Return (x, y) of the center of cell containing provided text 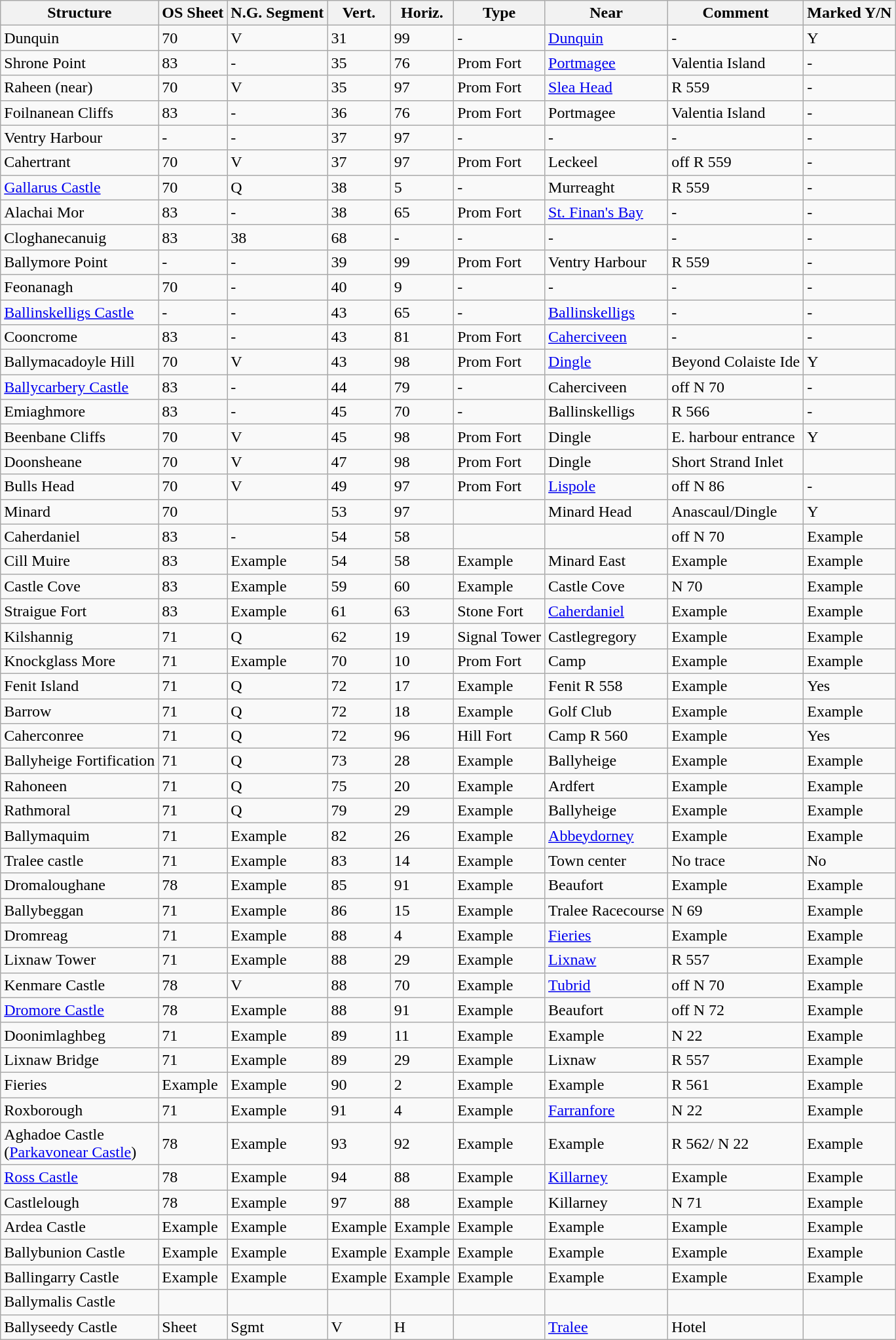
Barrow (80, 711)
Abbeydorney (607, 836)
R 562/ N 22 (736, 1144)
Raheen (near) (80, 88)
Dromore Castle (80, 1010)
Caherconree (80, 736)
28 (422, 761)
Ballymalis Castle (80, 1302)
Ballybunion Castle (80, 1252)
Sheet (193, 1327)
No trace (736, 861)
20 (422, 786)
36 (359, 113)
Comment (736, 13)
82 (359, 836)
Golf Club (607, 711)
Cahertrant (80, 162)
Feonanagh (80, 287)
Tralee castle (80, 861)
Ballingarry Castle (80, 1277)
Cill Muire (80, 561)
Ballycarbery Castle (80, 387)
Anascaul/Dingle (736, 512)
40 (359, 287)
Beenbane Cliffs (80, 437)
Shrone Point (80, 63)
off N 72 (736, 1010)
N.G. Segment (278, 13)
Fenit R 558 (607, 686)
Aghadoe Castle(Parkavonear Castle) (80, 1144)
Ballybeggan (80, 910)
Type (499, 13)
Knockglass More (80, 661)
Doonsheane (80, 462)
14 (422, 861)
Ballymore Point (80, 262)
Dromreag (80, 935)
73 (359, 761)
Ardea Castle (80, 1227)
Near (607, 13)
off R 559 (736, 162)
Ballymacadoyle Hill (80, 362)
Lispole (607, 487)
85 (359, 885)
Emiaghmore (80, 412)
75 (359, 786)
Signal Tower (499, 636)
No (849, 861)
60 (422, 586)
N 69 (736, 910)
49 (359, 487)
Beyond Colaiste Ide (736, 362)
Gallarus Castle (80, 187)
10 (422, 661)
18 (422, 711)
N 70 (736, 586)
63 (422, 611)
Dromaloughane (80, 885)
5 (422, 187)
Slea Head (607, 88)
Rahoneen (80, 786)
off N 86 (736, 487)
53 (359, 512)
Lixnaw Bridge (80, 1060)
9 (422, 287)
Lixnaw Tower (80, 960)
OS Sheet (193, 13)
Roxborough (80, 1110)
81 (422, 337)
61 (359, 611)
Hotel (736, 1327)
Rathmoral (80, 811)
Tralee (607, 1327)
Kilshannig (80, 636)
E. harbour entrance (736, 437)
Murreaght (607, 187)
92 (422, 1144)
Ross Castle (80, 1178)
62 (359, 636)
Bulls Head (80, 487)
Town center (607, 861)
Alachai Mor (80, 212)
R 566 (736, 412)
Structure (80, 13)
Castlegregory (607, 636)
Ballinskelligs Castle (80, 312)
Minard Head (607, 512)
26 (422, 836)
17 (422, 686)
Marked Y/N (849, 13)
93 (359, 1144)
94 (359, 1178)
Stone Fort (499, 611)
Leckeel (607, 162)
39 (359, 262)
11 (422, 1035)
Vert. (359, 13)
86 (359, 910)
Short Strand Inlet (736, 462)
Horiz. (422, 13)
Doonimlaghbeg (80, 1035)
Kenmare Castle (80, 985)
Castlelough (80, 1202)
Ballymaquim (80, 836)
Ardfert (607, 786)
H (422, 1327)
47 (359, 462)
Farranfore (607, 1110)
R 561 (736, 1085)
St. Finan's Bay (607, 212)
31 (359, 38)
2 (422, 1085)
Fenit Island (80, 686)
Tralee Racecourse (607, 910)
Ballyheige Fortification (80, 761)
90 (359, 1085)
Minard East (607, 561)
Cloghanecanuig (80, 237)
15 (422, 910)
96 (422, 736)
Minard (80, 512)
Camp R 560 (607, 736)
Foilnanean Cliffs (80, 113)
N 71 (736, 1202)
68 (359, 237)
Sgmt (278, 1327)
44 (359, 387)
Camp (607, 661)
19 (422, 636)
Tubrid (607, 985)
59 (359, 586)
Straigue Fort (80, 611)
Hill Fort (499, 736)
Ballyseedy Castle (80, 1327)
Cooncrome (80, 337)
